Search for the cell housing the specified text and yield its (X, Y) center coordinate. 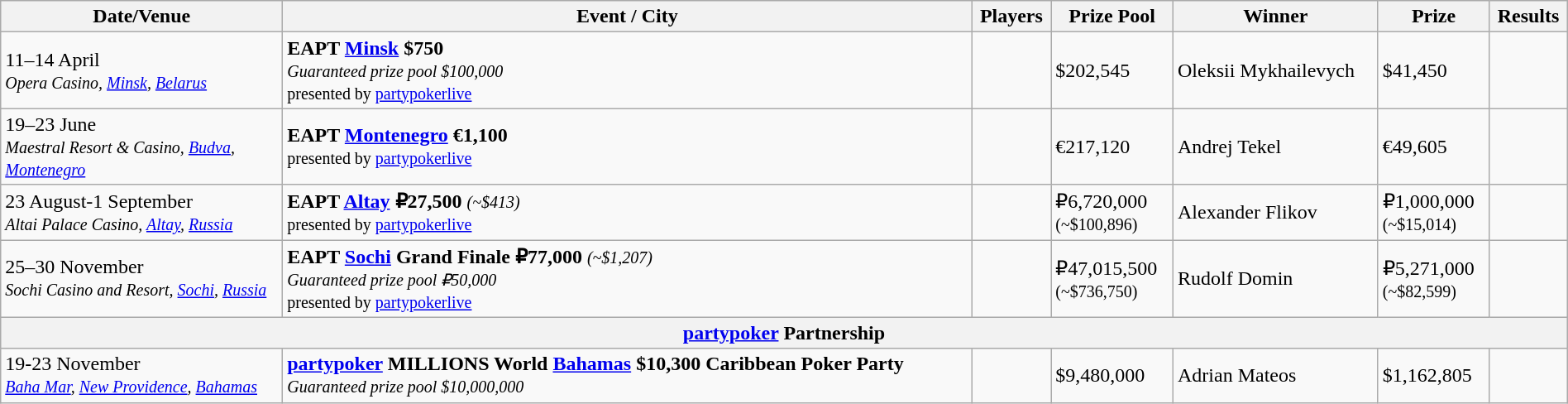
$41,450 (1433, 70)
Rudolf Domin (1275, 279)
Results (1528, 17)
EAPT Minsk $750Guaranteed prize pool $100,000presented by partypokerlive (627, 70)
$202,545 (1112, 70)
Prize (1433, 17)
EAPT Montenegro €1,100presented by partypokerlive (627, 147)
EAPT Altay ₽27,500 (~$413)presented by partypokerlive (627, 212)
€217,120 (1112, 147)
₽6,720,000(~$100,896) (1112, 212)
₽1,000,000(~$15,014) (1433, 212)
Event / City (627, 17)
$1,162,805 (1433, 376)
Winner (1275, 17)
€49,605 (1433, 147)
Prize Pool (1112, 17)
25–30 NovemberSochi Casino and Resort, Sochi, Russia (142, 279)
Alexander Flikov (1275, 212)
19-23 NovemberBaha Mar, New Providence, Bahamas (142, 376)
Players (1011, 17)
Adrian Mateos (1275, 376)
$9,480,000 (1112, 376)
₽47,015,500(~$736,750) (1112, 279)
partypoker Partnership (784, 333)
Date/Venue (142, 17)
Andrej Tekel (1275, 147)
EAPT Sochi Grand Finale ₽77,000 (~$1,207)Guaranteed prize pool ₽50,000presented by partypokerlive (627, 279)
Oleksii Mykhailevych (1275, 70)
19–23 JuneMaestral Resort & Casino, Budva, Montenegro (142, 147)
23 August-1 SeptemberAltai Palace Casino, Altay, Russia (142, 212)
11–14 AprilOpera Casino, Minsk, Belarus (142, 70)
₽5,271,000(~$82,599) (1433, 279)
partypoker MILLIONS World Bahamas $10,300 Caribbean Poker PartyGuaranteed prize pool $10,000,000 (627, 376)
